Pinpoint the cell where the given text exists, returning its (x, y) midpoint coordinate. 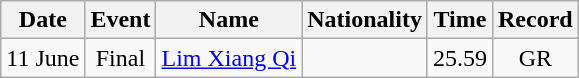
Name (229, 20)
Final (120, 58)
Record (535, 20)
Time (460, 20)
25.59 (460, 58)
Date (43, 20)
11 June (43, 58)
Lim Xiang Qi (229, 58)
GR (535, 58)
Event (120, 20)
Nationality (365, 20)
